Return the (X, Y) coordinate for the center point of the cell that contains the specified text.  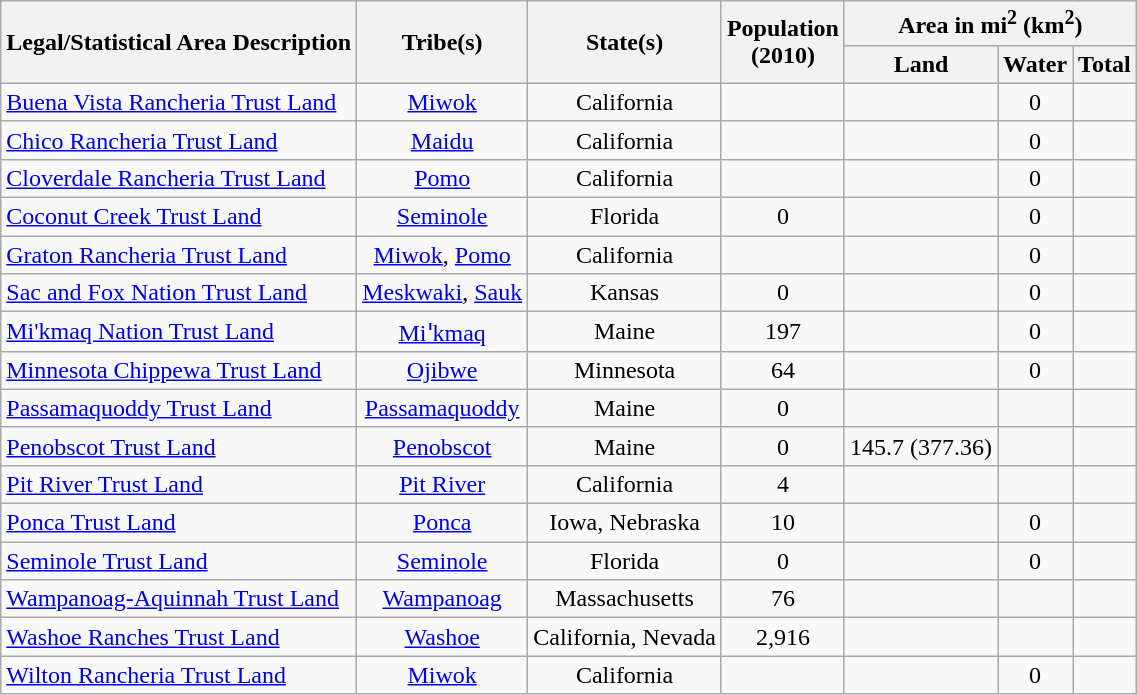
Washoe (442, 637)
Legal/Statistical Area Description (179, 42)
76 (782, 599)
Passamaquoddy (442, 408)
Graton Rancheria Trust Land (179, 255)
Sac and Fox Nation Trust Land (179, 293)
Meskwaki, Sauk (442, 293)
Ponca Trust Land (179, 523)
4 (782, 484)
Total (1105, 64)
Miꞌkmaq (442, 332)
Massachusetts (625, 599)
Ojibwe (442, 370)
Buena Vista Rancheria Trust Land (179, 102)
Wampanoag-Aquinnah Trust Land (179, 599)
Land (920, 64)
Area in mi2 (km2) (990, 24)
Cloverdale Rancheria Trust Land (179, 178)
197 (782, 332)
Water (1036, 64)
Mi'kmaq Nation Trust Land (179, 332)
Iowa, Nebraska (625, 523)
145.7 (377.36) (920, 446)
64 (782, 370)
Washoe Ranches Trust Land (179, 637)
10 (782, 523)
Ponca (442, 523)
Pit River (442, 484)
Population(2010) (782, 42)
Wilton Rancheria Trust Land (179, 675)
2,916 (782, 637)
Seminole Trust Land (179, 561)
Miwok, Pomo (442, 255)
Pit River Trust Land (179, 484)
Maidu (442, 140)
Penobscot (442, 446)
Chico Rancheria Trust Land (179, 140)
Wampanoag (442, 599)
Passamaquoddy Trust Land (179, 408)
Tribe(s) (442, 42)
Kansas (625, 293)
California, Nevada (625, 637)
Penobscot Trust Land (179, 446)
Coconut Creek Trust Land (179, 217)
Minnesota Chippewa Trust Land (179, 370)
State(s) (625, 42)
Minnesota (625, 370)
Pomo (442, 178)
